Detect which cell encompasses the target text, then output its (X, Y) center coordinate. 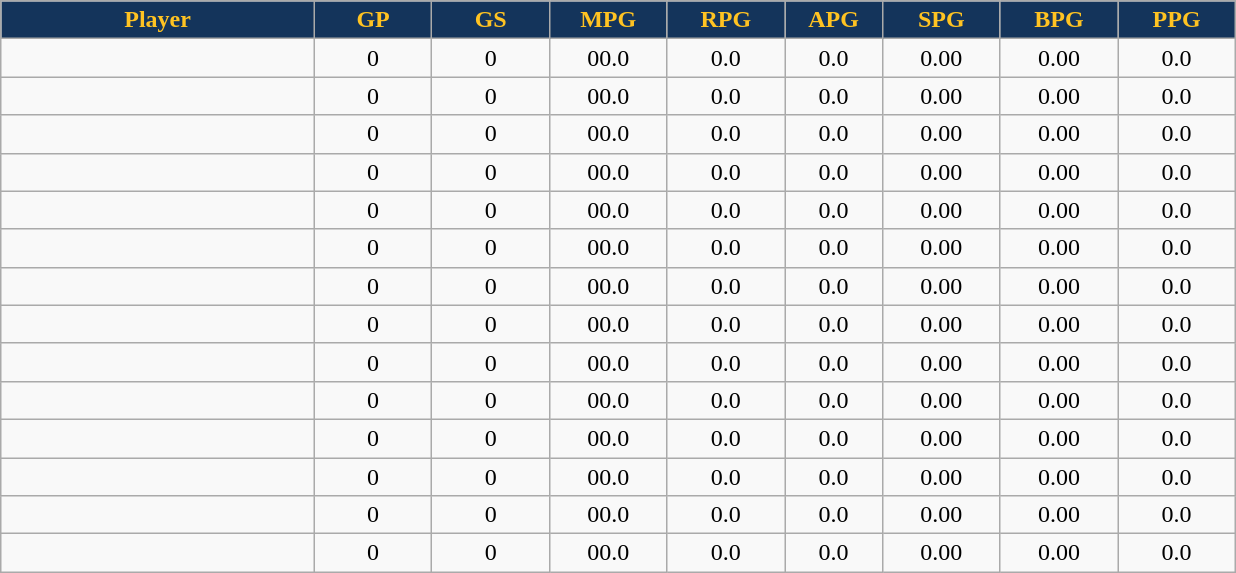
RPG (726, 20)
GP (373, 20)
GS (491, 20)
PPG (1177, 20)
SPG (942, 20)
MPG (608, 20)
APG (834, 20)
BPG (1059, 20)
Player (158, 20)
